Search for the cell housing the specified text and yield its (x, y) center coordinate. 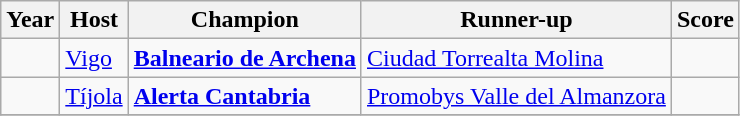
Balneario de Archena (244, 58)
Score (705, 20)
Champion (244, 20)
Runner-up (516, 20)
Host (94, 20)
Ciudad Torrealta Molina (516, 58)
Tíjola (94, 96)
Alerta Cantabria (244, 96)
Promobys Valle del Almanzora (516, 96)
Vigo (94, 58)
Year (30, 20)
